Pinpoint the cell where the given text exists, returning its [X, Y] midpoint coordinate. 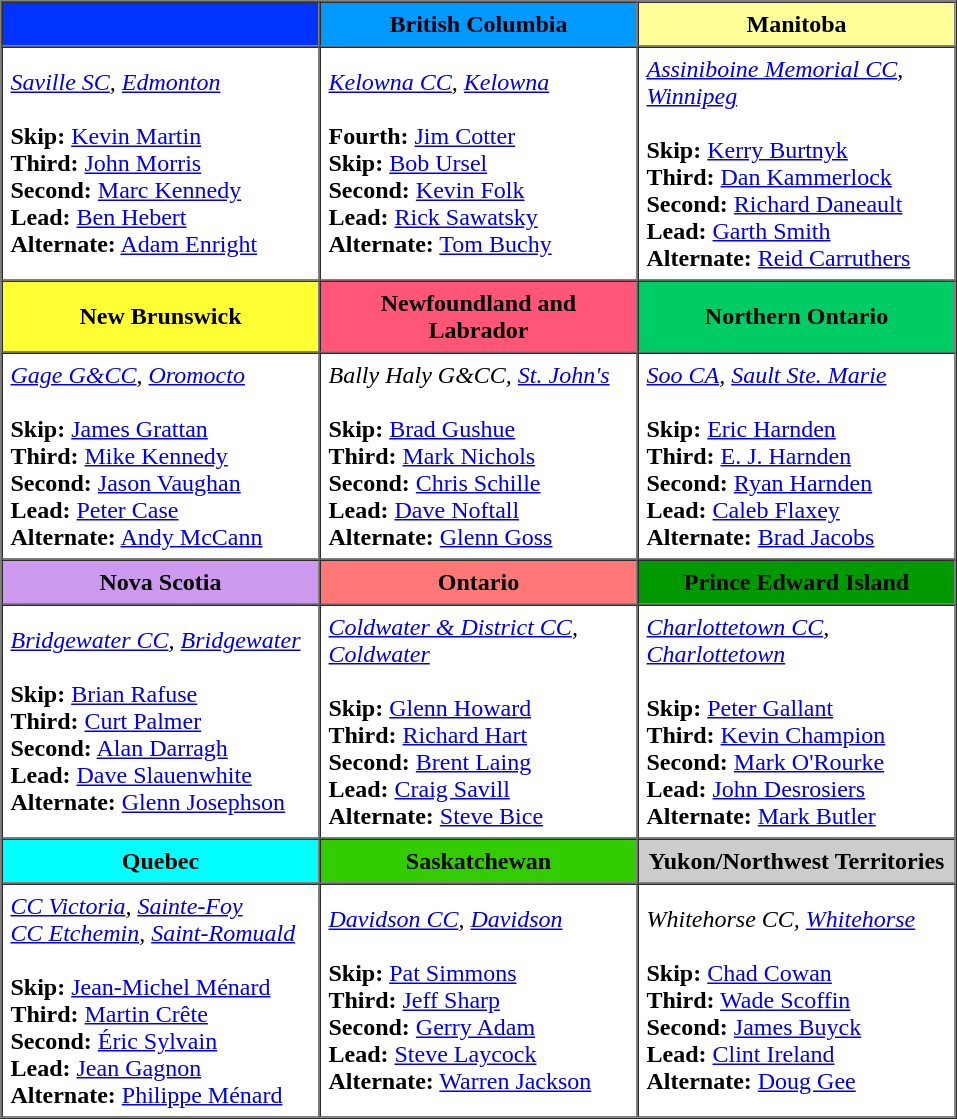
Quebec [161, 860]
Coldwater & District CC, Coldwater Skip: Glenn Howard Third: Richard Hart Second: Brent Laing Lead: Craig Savill Alternate: Steve Bice [479, 721]
Kelowna CC, Kelowna Fourth: Jim Cotter Skip: Bob Ursel Second: Kevin Folk Lead: Rick Sawatsky Alternate: Tom Buchy [479, 163]
Assiniboine Memorial CC, Winnipeg Skip: Kerry Burtnyk Third: Dan Kammerlock Second: Richard Daneault Lead: Garth Smith Alternate: Reid Carruthers [797, 163]
Charlottetown CC, Charlottetown Skip: Peter Gallant Third: Kevin Champion Second: Mark O'Rourke Lead: John Desrosiers Alternate: Mark Butler [797, 721]
Gage G&CC, Oromocto Skip: James Grattan Third: Mike Kennedy Second: Jason Vaughan Lead: Peter Case Alternate: Andy McCann [161, 456]
Nova Scotia [161, 582]
Davidson CC, Davidson Skip: Pat Simmons Third: Jeff Sharp Second: Gerry Adam Lead: Steve Laycock Alternate: Warren Jackson [479, 1001]
British Columbia [479, 24]
Whitehorse CC, Whitehorse Skip: Chad Cowan Third: Wade Scoffin Second: James Buyck Lead: Clint Ireland Alternate: Doug Gee [797, 1001]
Prince Edward Island [797, 582]
New Brunswick [161, 316]
Manitoba [797, 24]
Bally Haly G&CC, St. John's Skip: Brad Gushue Third: Mark Nichols Second: Chris Schille Lead: Dave Noftall Alternate: Glenn Goss [479, 456]
Bridgewater CC, Bridgewater Skip: Brian Rafuse Third: Curt Palmer Second: Alan Darragh Lead: Dave Slauenwhite Alternate: Glenn Josephson [161, 721]
Newfoundland and Labrador [479, 316]
Saville SC, EdmontonSkip: Kevin Martin Third: John Morris Second: Marc Kennedy Lead: Ben Hebert Alternate: Adam Enright [161, 163]
Saskatchewan [479, 860]
Yukon/Northwest Territories [797, 860]
Soo CA, Sault Ste. Marie Skip: Eric Harnden Third: E. J. Harnden Second: Ryan Harnden Lead: Caleb Flaxey Alternate: Brad Jacobs [797, 456]
Ontario [479, 582]
Northern Ontario [797, 316]
